Find where the given text appears and provide that cell's center as [x, y] coordinate. 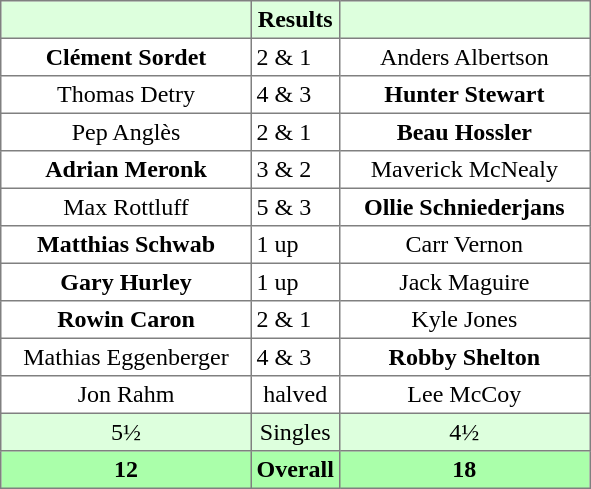
18 [464, 470]
Pep Anglès [126, 132]
Rowin Caron [126, 320]
5½ [126, 432]
12 [126, 470]
Robby Shelton [464, 357]
3 & 2 [295, 170]
Lee McCoy [464, 395]
Maverick McNealy [464, 170]
Jack Maguire [464, 282]
5 & 3 [295, 207]
Hunter Stewart [464, 95]
4½ [464, 432]
Thomas Detry [126, 95]
Carr Vernon [464, 245]
Anders Albertson [464, 57]
Beau Hossler [464, 132]
Singles [295, 432]
Kyle Jones [464, 320]
Results [295, 20]
Gary Hurley [126, 282]
Jon Rahm [126, 395]
Max Rottluff [126, 207]
Mathias Eggenberger [126, 357]
Adrian Meronk [126, 170]
halved [295, 395]
Matthias Schwab [126, 245]
Clément Sordet [126, 57]
Overall [295, 470]
Ollie Schniederjans [464, 207]
